Capture the cell that displays the provided text and extract its (x, y) central coordinate. 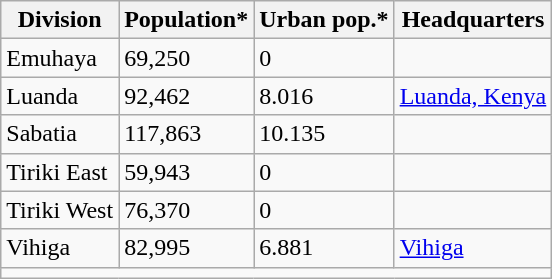
Sabatia (60, 134)
Headquarters (473, 20)
Division (60, 20)
76,370 (186, 210)
82,995 (186, 248)
6.881 (324, 248)
69,250 (186, 58)
117,863 (186, 134)
Luanda, Kenya (473, 96)
8.016 (324, 96)
Urban pop.* (324, 20)
92,462 (186, 96)
Luanda (60, 96)
10.135 (324, 134)
Tiriki East (60, 172)
Emuhaya (60, 58)
Population* (186, 20)
59,943 (186, 172)
Tiriki West (60, 210)
